Locate the cell with the specified text and output its [X, Y] center coordinate. 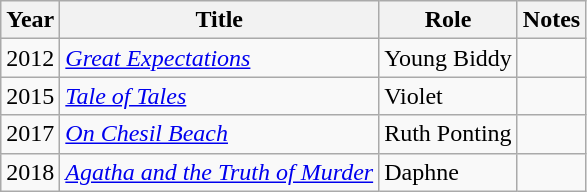
2012 [30, 58]
Great Expectations [220, 58]
On Chesil Beach [220, 134]
Ruth Ponting [448, 134]
Notes [551, 20]
Role [448, 20]
2017 [30, 134]
Tale of Tales [220, 96]
Violet [448, 96]
2018 [30, 172]
Young Biddy [448, 58]
Agatha and the Truth of Murder [220, 172]
Year [30, 20]
Daphne [448, 172]
2015 [30, 96]
Title [220, 20]
